Return [x, y] of the center of cell containing provided text 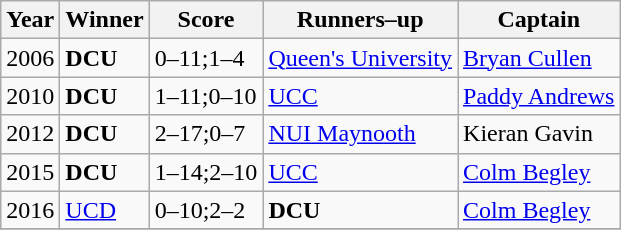
Score [206, 20]
UCD [104, 210]
2015 [30, 172]
Paddy Andrews [539, 96]
2016 [30, 210]
2010 [30, 96]
1–11;0–10 [206, 96]
Queen's University [360, 58]
Captain [539, 20]
1–14;2–10 [206, 172]
2012 [30, 134]
0–11;1–4 [206, 58]
Bryan Cullen [539, 58]
Winner [104, 20]
2006 [30, 58]
Year [30, 20]
NUI Maynooth [360, 134]
Runners–up [360, 20]
2–17;0–7 [206, 134]
Kieran Gavin [539, 134]
0–10;2–2 [206, 210]
